Pinpoint the cell where the given text exists, returning its (x, y) midpoint coordinate. 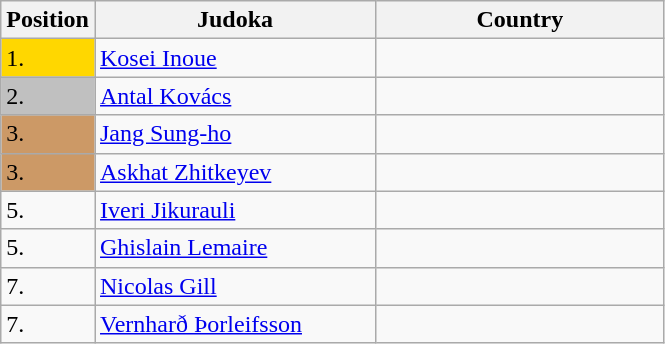
Antal Kovács (234, 96)
Position (48, 20)
Askhat Zhitkeyev (234, 172)
Vernharð Þorleifsson (234, 324)
Country (520, 20)
Ghislain Lemaire (234, 248)
Jang Sung-ho (234, 134)
Nicolas Gill (234, 286)
2. (48, 96)
Kosei Inoue (234, 58)
Iveri Jikurauli (234, 210)
1. (48, 58)
Judoka (234, 20)
